Identify which cell holds the provided text, then report its [X, Y] central coordinate. 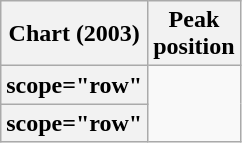
Chart (2003) [74, 34]
Peakposition [194, 34]
